Locate the cell with the specified text and output its [X, Y] center coordinate. 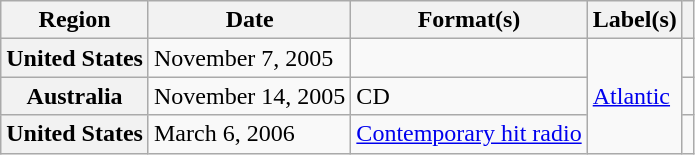
Region [75, 20]
Date [249, 20]
Atlantic [634, 96]
Label(s) [634, 20]
Australia [75, 96]
November 7, 2005 [249, 58]
Format(s) [469, 20]
March 6, 2006 [249, 134]
November 14, 2005 [249, 96]
Contemporary hit radio [469, 134]
CD [469, 96]
